Extract the (X, Y) coordinate from the center of the cell holding the provided text.  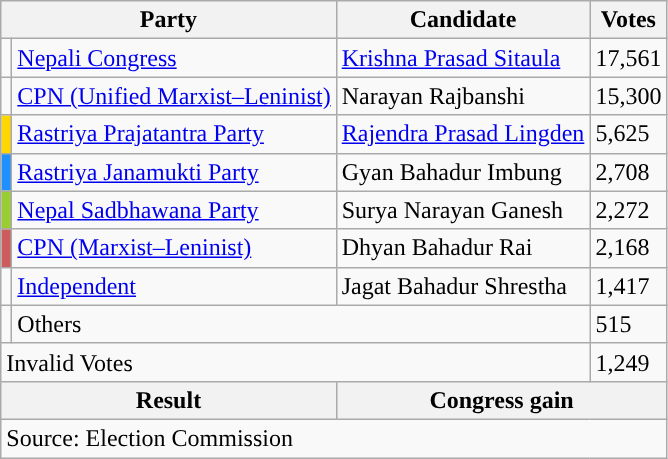
Rastriya Prajatantra Party (174, 134)
Nepali Congress (174, 58)
17,561 (628, 58)
1,417 (628, 286)
5,625 (628, 134)
515 (628, 324)
Result (168, 400)
Jagat Bahadur Shrestha (463, 286)
Invalid Votes (296, 362)
Nepal Sadbhawana Party (174, 210)
Independent (174, 286)
Krishna Prasad Sitaula (463, 58)
Congress gain (502, 400)
Rastriya Janamukti Party (174, 172)
Others (301, 324)
CPN (Marxist–Leninist) (174, 248)
Source: Election Commission (334, 438)
Dhyan Bahadur Rai (463, 248)
Votes (628, 20)
Candidate (463, 20)
Party (168, 20)
Rajendra Prasad Lingden (463, 134)
2,272 (628, 210)
Narayan Rajbanshi (463, 96)
Surya Narayan Ganesh (463, 210)
2,168 (628, 248)
15,300 (628, 96)
Gyan Bahadur Imbung (463, 172)
2,708 (628, 172)
CPN (Unified Marxist–Leninist) (174, 96)
1,249 (628, 362)
